Provide the (x, y) coordinate of the cell's center where the given text is located.  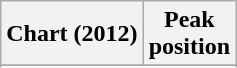
Peakposition (189, 34)
Chart (2012) (72, 34)
